Return [x, y] of the center of cell containing provided text 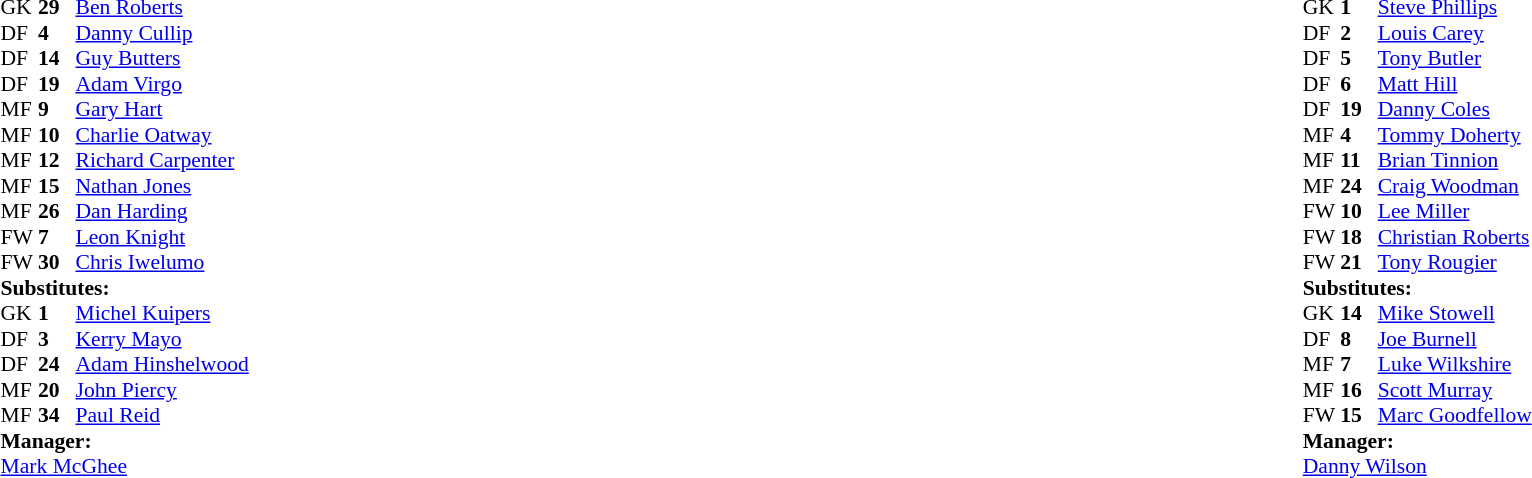
Tommy Doherty [1455, 135]
20 [57, 390]
12 [57, 161]
Guy Butters [162, 59]
Tony Butler [1455, 59]
5 [1359, 59]
Dan Harding [162, 211]
30 [57, 263]
Christian Roberts [1455, 237]
Brian Tinnion [1455, 161]
Adam Virgo [162, 84]
1 [57, 313]
Leon Knight [162, 237]
Matt Hill [1455, 84]
Charlie Oatway [162, 135]
21 [1359, 263]
6 [1359, 84]
John Piercy [162, 390]
26 [57, 211]
2 [1359, 33]
11 [1359, 161]
Danny Cullip [162, 33]
Marc Goodfellow [1455, 415]
8 [1359, 339]
Michel Kuipers [162, 313]
Nathan Jones [162, 186]
Adam Hinshelwood [162, 365]
Richard Carpenter [162, 161]
Luke Wilkshire [1455, 365]
Lee Miller [1455, 211]
Gary Hart [162, 109]
Kerry Mayo [162, 339]
Tony Rougier [1455, 263]
Joe Burnell [1455, 339]
Danny Coles [1455, 109]
Craig Woodman [1455, 186]
Paul Reid [162, 415]
3 [57, 339]
Mike Stowell [1455, 313]
Louis Carey [1455, 33]
34 [57, 415]
9 [57, 109]
Chris Iwelumo [162, 263]
18 [1359, 237]
Scott Murray [1455, 390]
16 [1359, 390]
